Find where the given text appears and provide that cell's center as (x, y) coordinate. 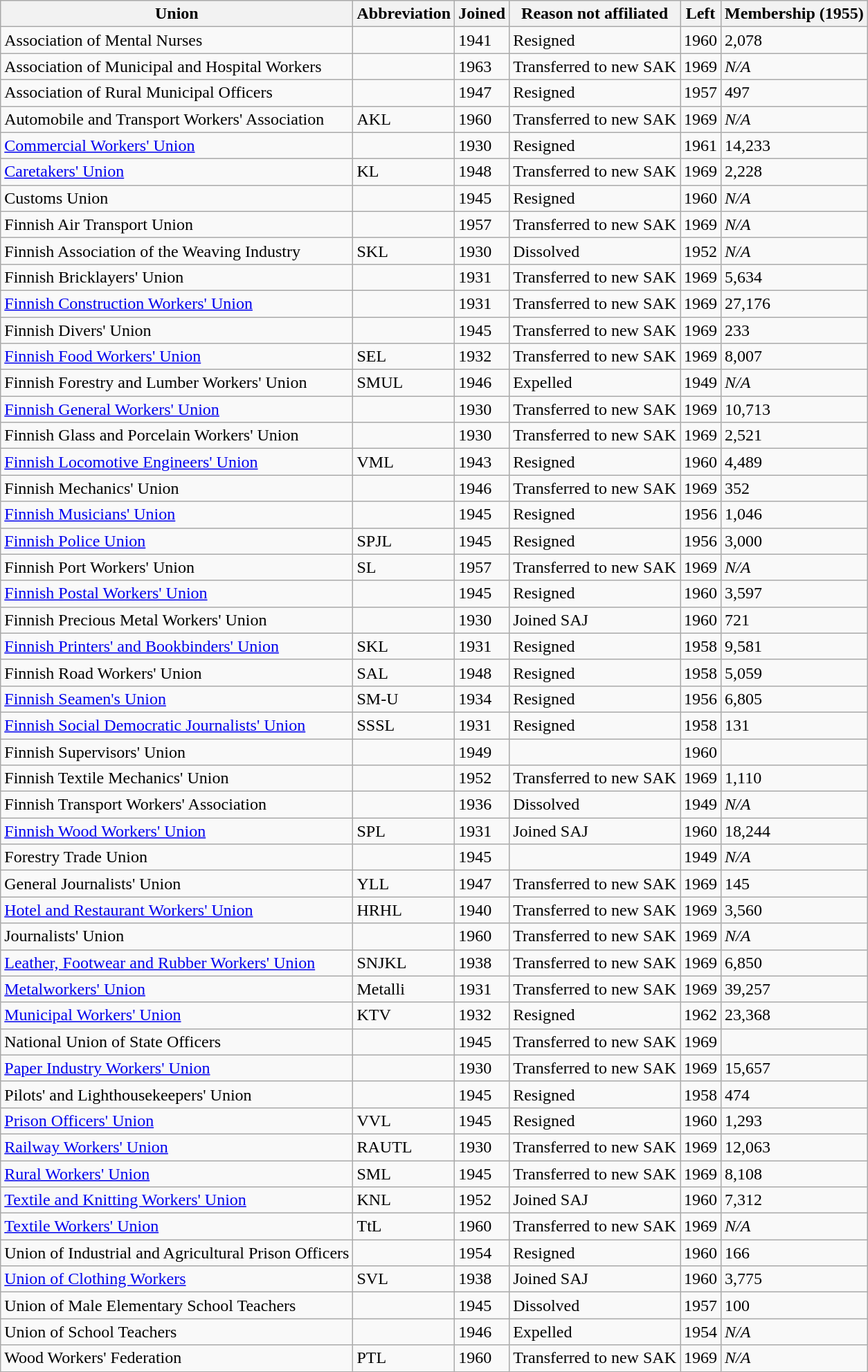
SMUL (404, 383)
1936 (482, 805)
Finnish Glass and Porcelain Workers' Union (177, 436)
3,000 (795, 541)
Finnish Mechanics' Union (177, 488)
1943 (482, 462)
Textile and Knitting Workers' Union (177, 1200)
Commercial Workers' Union (177, 145)
1934 (482, 699)
1,110 (795, 778)
SEL (404, 357)
10,713 (795, 409)
352 (795, 488)
Journalists' Union (177, 936)
131 (795, 725)
Finnish Precious Metal Workers' Union (177, 620)
2,078 (795, 40)
RAUTL (404, 1147)
23,368 (795, 1015)
3,597 (795, 594)
Reason not affiliated (595, 14)
Finnish Social Democratic Journalists' Union (177, 725)
6,850 (795, 963)
3,775 (795, 1279)
Finnish Bricklayers' Union (177, 277)
Metalli (404, 989)
1961 (700, 145)
Union of Male Elementary School Teachers (177, 1306)
PTL (404, 1358)
Finnish Port Workers' Union (177, 567)
Customs Union (177, 198)
Hotel and Restaurant Workers' Union (177, 910)
Union of School Teachers (177, 1332)
8,108 (795, 1174)
100 (795, 1306)
3,560 (795, 910)
Finnish Divers' Union (177, 330)
YLL (404, 884)
Automobile and Transport Workers' Association (177, 119)
National Union of State Officers (177, 1042)
Pilots' and Lighthousekeepers' Union (177, 1094)
Finnish Road Workers' Union (177, 672)
5,059 (795, 672)
1962 (700, 1015)
145 (795, 884)
166 (795, 1253)
Finnish Seamen's Union (177, 699)
Textile Workers' Union (177, 1227)
Rural Workers' Union (177, 1174)
1,046 (795, 515)
15,657 (795, 1068)
SAL (404, 672)
1940 (482, 910)
Finnish Food Workers' Union (177, 357)
SSSL (404, 725)
Abbreviation (404, 14)
SPL (404, 831)
39,257 (795, 989)
KNL (404, 1200)
8,007 (795, 357)
AKL (404, 119)
TtL (404, 1227)
27,176 (795, 303)
9,581 (795, 646)
Finnish Transport Workers' Association (177, 805)
Paper Industry Workers' Union (177, 1068)
Left (700, 14)
6,805 (795, 699)
721 (795, 620)
Finnish Textile Mechanics' Union (177, 778)
7,312 (795, 1200)
KL (404, 172)
Finnish Air Transport Union (177, 224)
Union (177, 14)
SPJL (404, 541)
VVL (404, 1121)
Association of Rural Municipal Officers (177, 93)
Association of Municipal and Hospital Workers (177, 66)
SML (404, 1174)
474 (795, 1094)
5,634 (795, 277)
233 (795, 330)
SVL (404, 1279)
Finnish Wood Workers' Union (177, 831)
1941 (482, 40)
Finnish Forestry and Lumber Workers' Union (177, 383)
Finnish Supervisors' Union (177, 751)
Finnish Postal Workers' Union (177, 594)
General Journalists' Union (177, 884)
1,293 (795, 1121)
Joined (482, 14)
Finnish Locomotive Engineers' Union (177, 462)
VML (404, 462)
SNJKL (404, 963)
Membership (1955) (795, 14)
SM-U (404, 699)
HRHL (404, 910)
Leather, Footwear and Rubber Workers' Union (177, 963)
Metalworkers' Union (177, 989)
Finnish Police Union (177, 541)
4,489 (795, 462)
Municipal Workers' Union (177, 1015)
Finnish Printers' and Bookbinders' Union (177, 646)
KTV (404, 1015)
Forestry Trade Union (177, 857)
497 (795, 93)
Union of Clothing Workers (177, 1279)
Finnish Musicians' Union (177, 515)
Railway Workers' Union (177, 1147)
Union of Industrial and Agricultural Prison Officers (177, 1253)
Caretakers' Union (177, 172)
Prison Officers' Union (177, 1121)
Association of Mental Nurses (177, 40)
18,244 (795, 831)
2,521 (795, 436)
Finnish General Workers' Union (177, 409)
12,063 (795, 1147)
SL (404, 567)
Finnish Construction Workers' Union (177, 303)
1963 (482, 66)
Finnish Association of the Weaving Industry (177, 251)
Wood Workers' Federation (177, 1358)
2,228 (795, 172)
14,233 (795, 145)
